Detect which cell encompasses the target text, then output its (x, y) center coordinate. 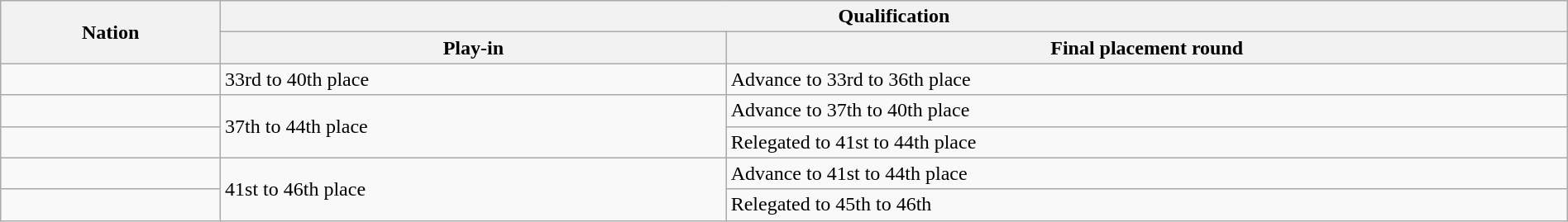
Qualification (895, 17)
Relegated to 45th to 46th (1146, 205)
41st to 46th place (474, 189)
Advance to 41st to 44th place (1146, 173)
Relegated to 41st to 44th place (1146, 142)
Nation (111, 32)
Final placement round (1146, 48)
Play-in (474, 48)
Advance to 37th to 40th place (1146, 111)
37th to 44th place (474, 126)
Advance to 33rd to 36th place (1146, 79)
33rd to 40th place (474, 79)
